Pinpoint the cell where the given text exists, returning its (x, y) midpoint coordinate. 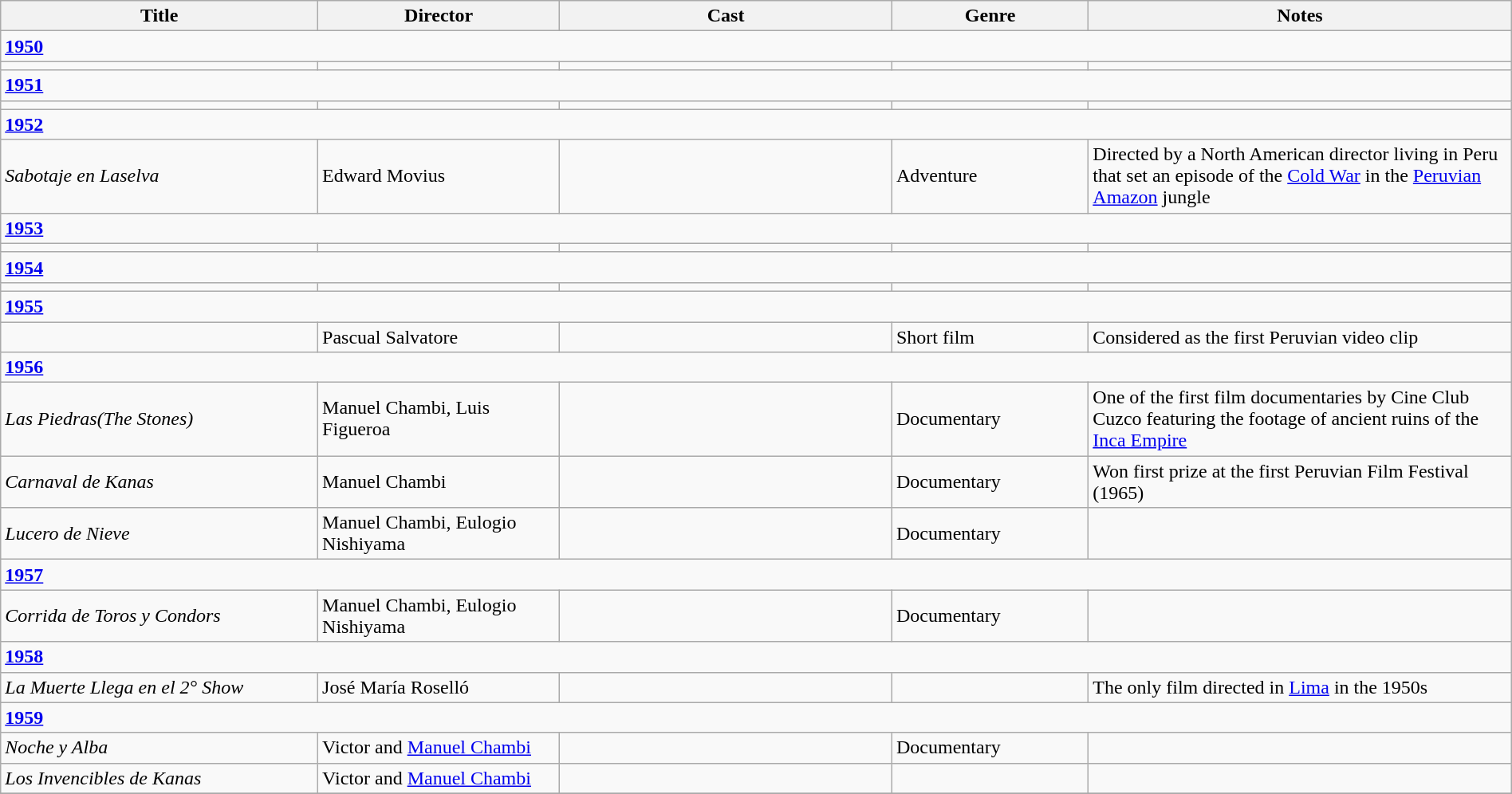
1953 (756, 228)
Adventure (990, 176)
Cast (726, 16)
1955 (756, 306)
Considered as the first Peruvian video clip (1300, 337)
Lucero de Nieve (159, 534)
Title (159, 16)
Director (439, 16)
1956 (756, 368)
The only film directed in Lima in the 1950s (1300, 687)
Las Piedras(The Stones) (159, 419)
Short film (990, 337)
1950 (756, 46)
Directed by a North American director living in Peru that set an episode of the Cold War in the Peruvian Amazon jungle (1300, 176)
1959 (756, 717)
1954 (756, 267)
Manuel Chambi, Luis Figueroa (439, 419)
1958 (756, 657)
1957 (756, 575)
Manuel Chambi (439, 482)
1951 (756, 85)
La Muerte Llega en el 2° Show (159, 687)
Sabotaje en Laselva (159, 176)
Won first prize at the first Peruvian Film Festival (1965) (1300, 482)
Noche y Alba (159, 748)
José María Roselló (439, 687)
1952 (756, 124)
Genre (990, 16)
Pascual Salvatore (439, 337)
Edward Movius (439, 176)
Corrida de Toros y Condors (159, 615)
One of the first film documentaries by Cine Club Cuzco featuring the footage of ancient ruins of the Inca Empire (1300, 419)
Notes (1300, 16)
Carnaval de Kanas (159, 482)
Los Invencibles de Kanas (159, 778)
